Identify which cell holds the provided text, then report its (x, y) central coordinate. 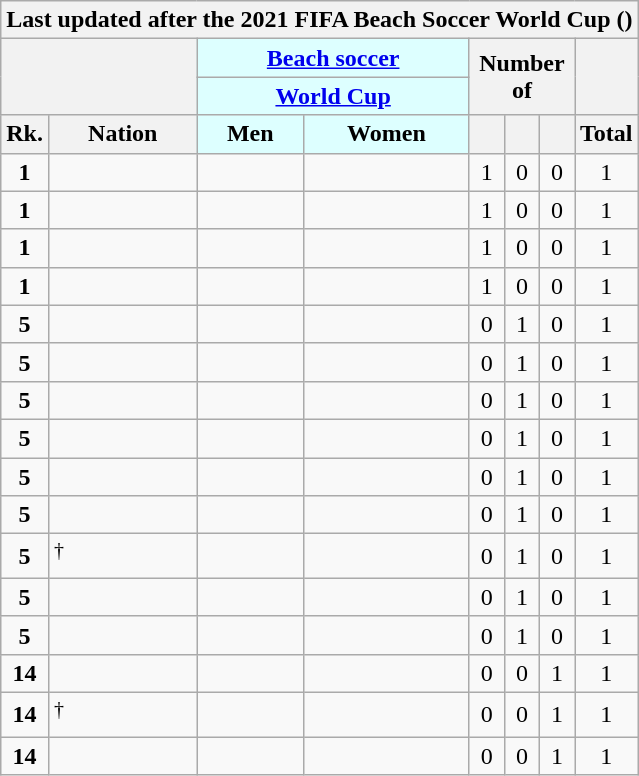
Rk. (25, 134)
Men (250, 134)
Nation (122, 134)
Total (606, 134)
Beach soccer (333, 58)
Women (387, 134)
Last updated after the 2021 FIFA Beach Soccer World Cup () (320, 20)
World Cup (333, 96)
Number of (522, 77)
